Return the (x, y) coordinate for the center point of the cell that contains the specified text.  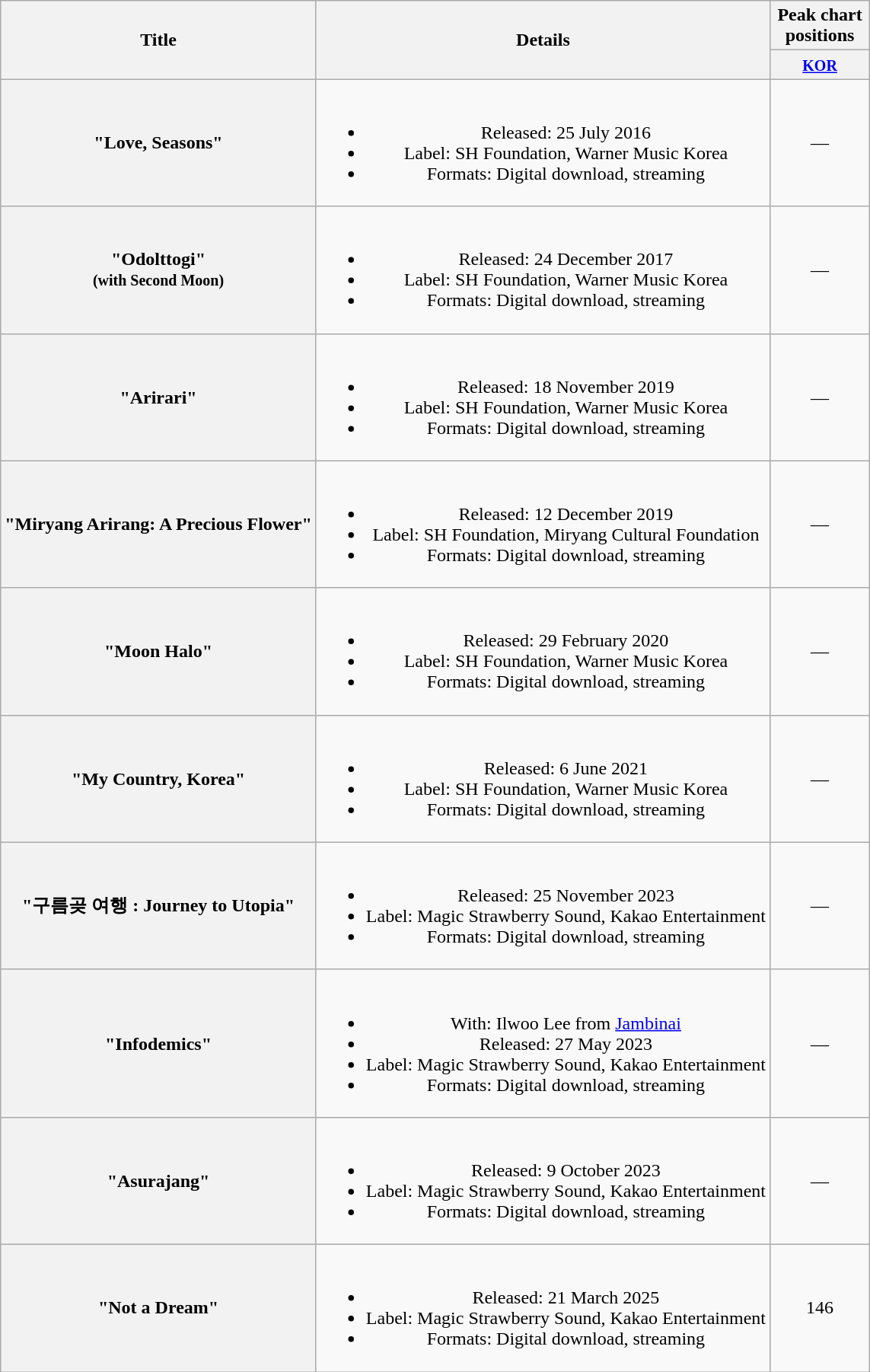
"Love, Seasons" (158, 143)
Released: 18 November 2019Label: SH Foundation, Warner Music KoreaFormats: Digital download, streaming (543, 397)
Released: 25 July 2016Label: SH Foundation, Warner Music KoreaFormats: Digital download, streaming (543, 143)
"Not a Dream" (158, 1308)
"Moon Halo" (158, 652)
Released: 21 March 2025Label: Magic Strawberry Sound, Kakao EntertainmentFormats: Digital download, streaming (543, 1308)
KOR (821, 65)
Details (543, 40)
Released: 12 December 2019Label: SH Foundation, Miryang Cultural FoundationFormats: Digital download, streaming (543, 524)
"Miryang Arirang: A Precious Flower" (158, 524)
"Arirari" (158, 397)
Released: 29 February 2020Label: SH Foundation, Warner Music KoreaFormats: Digital download, streaming (543, 652)
"Odolttogi"(with Second Moon) (158, 270)
"Asurajang" (158, 1180)
Released: 25 November 2023Label: Magic Strawberry Sound, Kakao EntertainmentFormats: Digital download, streaming (543, 906)
146 (821, 1308)
"구름곶 여행 : Journey to Utopia" (158, 906)
With: Ilwoo Lee from JambinaiReleased: 27 May 2023Label: Magic Strawberry Sound, Kakao EntertainmentFormats: Digital download, streaming (543, 1043)
"Infodemics" (158, 1043)
Title (158, 40)
Released: 6 June 2021Label: SH Foundation, Warner Music KoreaFormats: Digital download, streaming (543, 778)
Peak chart positions (821, 26)
Released: 9 October 2023Label: Magic Strawberry Sound, Kakao EntertainmentFormats: Digital download, streaming (543, 1180)
Released: 24 December 2017Label: SH Foundation, Warner Music KoreaFormats: Digital download, streaming (543, 270)
"My Country, Korea" (158, 778)
